Determine the [X, Y] coordinate at the center of the cell enclosing the given text.  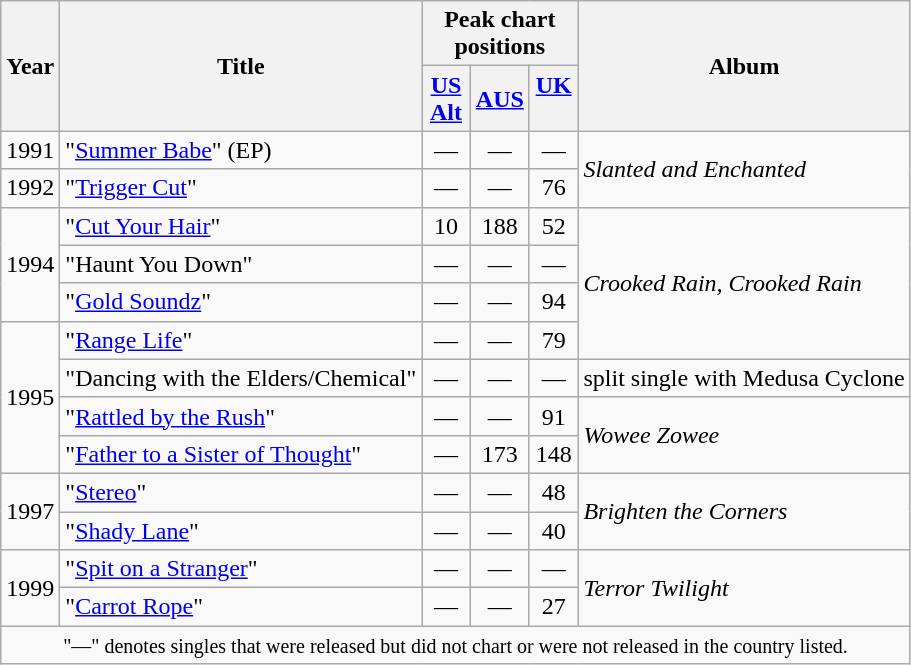
1995 [30, 397]
"Rattled by the Rush" [241, 416]
148 [554, 454]
52 [554, 226]
Year [30, 66]
76 [554, 188]
"Carrot Rope" [241, 607]
1994 [30, 264]
Album [744, 66]
"Gold Soundz" [241, 302]
"Spit on a Stranger" [241, 569]
10 [446, 226]
USAlt [446, 98]
Crooked Rain, Crooked Rain [744, 283]
"Dancing with the Elders/Chemical" [241, 378]
"Shady Lane" [241, 531]
"Stereo" [241, 492]
"Cut Your Hair" [241, 226]
Brighten the Corners [744, 511]
1991 [30, 150]
Terror Twilight [744, 588]
AUS [500, 98]
40 [554, 531]
"Haunt You Down" [241, 264]
Peak chart positions [500, 34]
Wowee Zowee [744, 435]
79 [554, 340]
Slanted and Enchanted [744, 169]
27 [554, 607]
48 [554, 492]
94 [554, 302]
Title [241, 66]
"Father to a Sister of Thought" [241, 454]
"—" denotes singles that were released but did not chart or were not released in the country listed. [456, 645]
"Range Life" [241, 340]
"Trigger Cut" [241, 188]
173 [500, 454]
91 [554, 416]
1992 [30, 188]
1997 [30, 511]
UK [554, 98]
1999 [30, 588]
"Summer Babe" (EP) [241, 150]
split single with Medusa Cyclone [744, 378]
188 [500, 226]
